Determine the [x, y] coordinate at the center of the cell enclosing the given text.  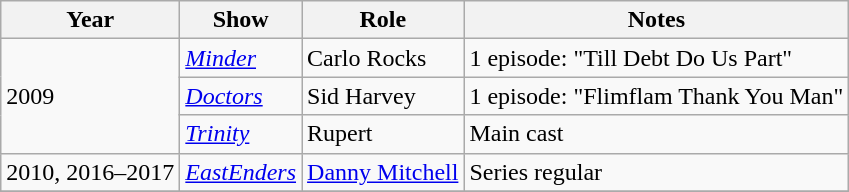
Carlo Rocks [383, 58]
1 episode: "Flimflam Thank You Man" [656, 96]
Main cast [656, 134]
Rupert [383, 134]
Notes [656, 20]
Sid Harvey [383, 96]
2009 [90, 96]
Year [90, 20]
Series regular [656, 172]
Doctors [241, 96]
Show [241, 20]
Danny Mitchell [383, 172]
EastEnders [241, 172]
2010, 2016–2017 [90, 172]
1 episode: "Till Debt Do Us Part" [656, 58]
Role [383, 20]
Trinity [241, 134]
Minder [241, 58]
